Find where the given text appears and provide that cell's center as (X, Y) coordinate. 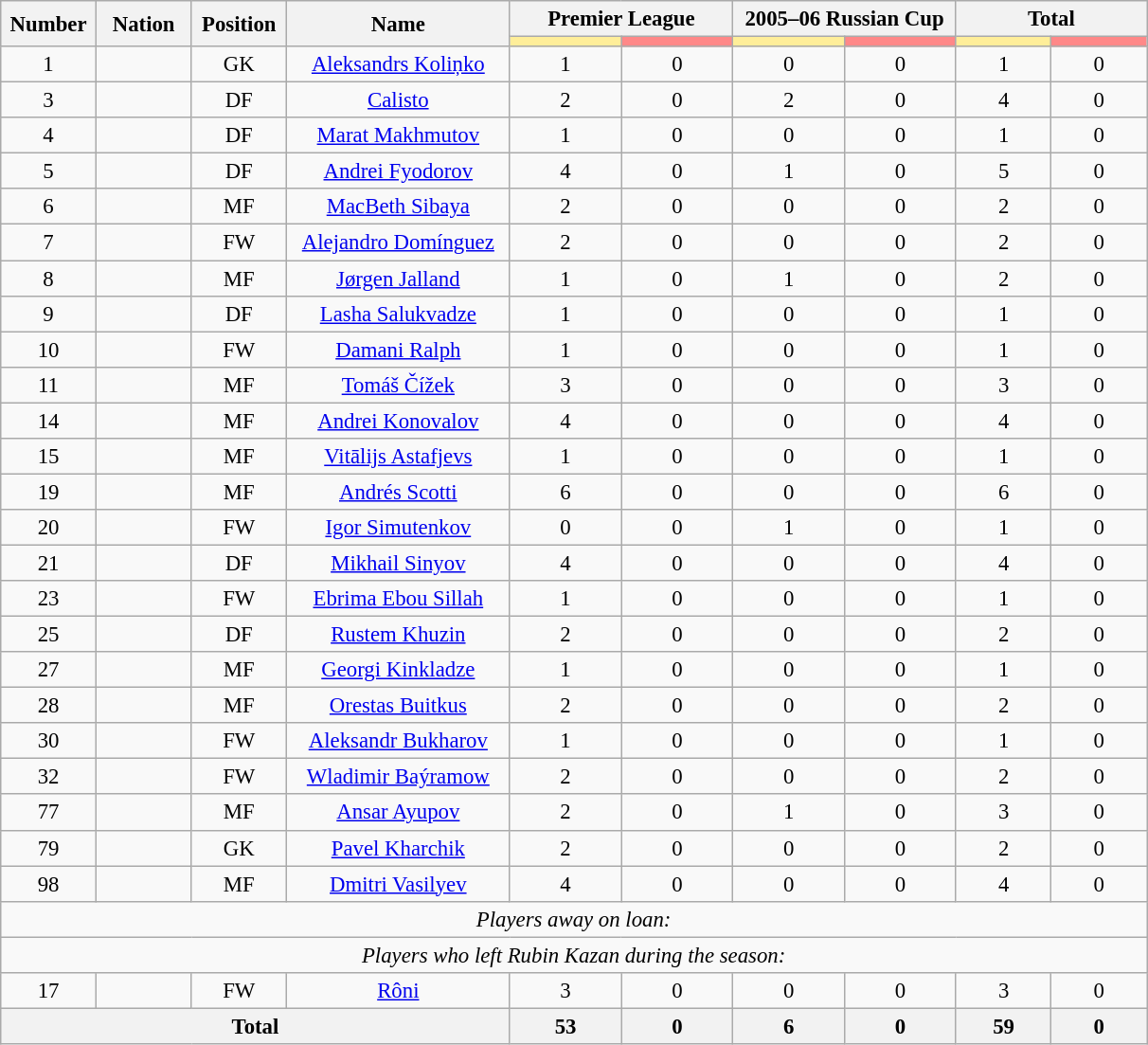
Nation (144, 24)
MacBeth Sibaya (399, 207)
10 (49, 350)
Orestas Buitkus (399, 706)
Dmitri Vasilyev (399, 884)
Damani Ralph (399, 350)
Aleksandr Bukharov (399, 741)
2005–06 Russian Cup (845, 19)
21 (49, 563)
27 (49, 670)
8 (49, 279)
77 (49, 813)
9 (49, 314)
Aleksandrs Koliņko (399, 64)
14 (49, 421)
20 (49, 528)
Players away on loan: (574, 919)
7 (49, 243)
Players who left Rubin Kazan during the season: (574, 955)
11 (49, 385)
Lasha Salukvadze (399, 314)
98 (49, 884)
Igor Simutenkov (399, 528)
79 (49, 848)
23 (49, 599)
Alejandro Domínguez (399, 243)
17 (49, 991)
Wladimir Baýramow (399, 777)
Premier League (621, 19)
19 (49, 492)
Andrei Konovalov (399, 421)
Rustem Khuzin (399, 635)
Number (49, 24)
Jørgen Jalland (399, 279)
Georgi Kinkladze (399, 670)
32 (49, 777)
Mikhail Sinyov (399, 563)
15 (49, 457)
Tomáš Čížek (399, 385)
Vitālijs Astafjevs (399, 457)
Name (399, 24)
Marat Makhmutov (399, 135)
Position (239, 24)
Andrei Fyodorov (399, 171)
Pavel Kharchik (399, 848)
25 (49, 635)
Ansar Ayupov (399, 813)
Ebrima Ebou Sillah (399, 599)
53 (565, 1026)
Rôni (399, 991)
59 (1004, 1026)
Calisto (399, 100)
30 (49, 741)
Andrés Scotti (399, 492)
28 (49, 706)
